Provide the (X, Y) coordinate of the cell's center where the given text is located.  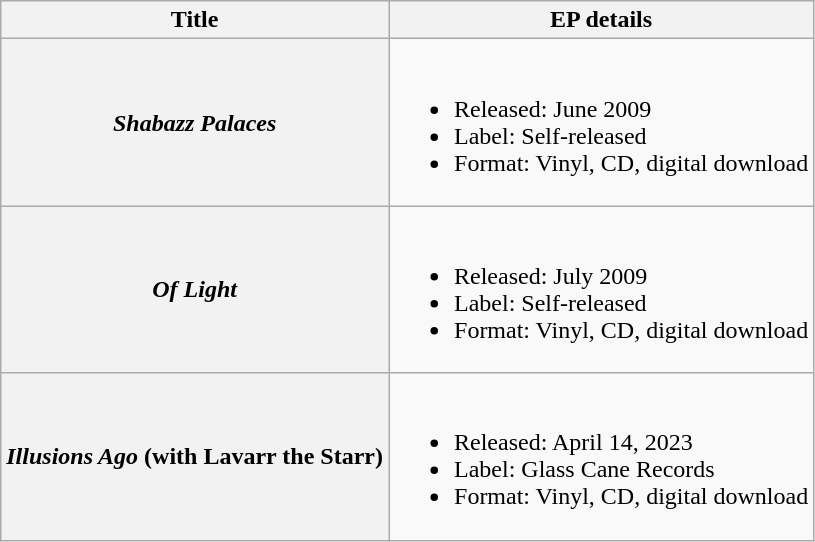
Released: June 2009Label: Self-releasedFormat: Vinyl, CD, digital download (600, 122)
Shabazz Palaces (195, 122)
Released: April 14, 2023Label: Glass Cane RecordsFormat: Vinyl, CD, digital download (600, 456)
Illusions Ago (with Lavarr the Starr) (195, 456)
EP details (600, 20)
Released: July 2009Label: Self-releasedFormat: Vinyl, CD, digital download (600, 290)
Of Light (195, 290)
Title (195, 20)
